Identify which cell holds the provided text, then report its (x, y) central coordinate. 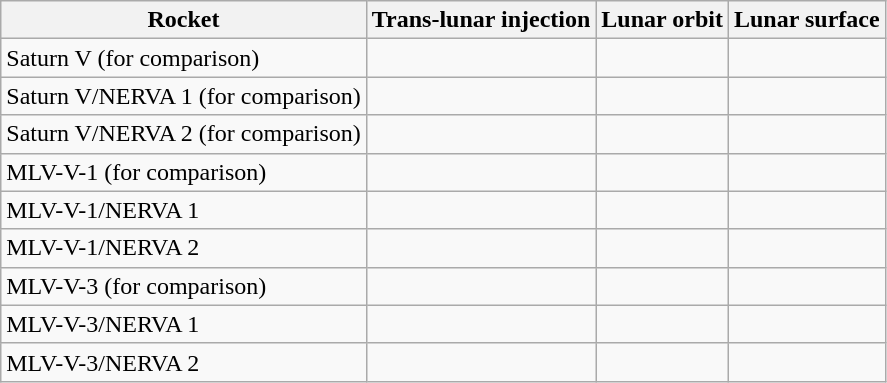
Trans-lunar injection (481, 20)
MLV-V-1 (for comparison) (184, 172)
Saturn V (for comparison) (184, 58)
Rocket (184, 20)
MLV-V-1/NERVA 2 (184, 248)
Lunar surface (806, 20)
MLV-V-3 (for comparison) (184, 286)
Saturn V/NERVA 2 (for comparison) (184, 134)
Saturn V/NERVA 1 (for comparison) (184, 96)
MLV-V-1/NERVA 1 (184, 210)
MLV-V-3/NERVA 1 (184, 324)
Lunar orbit (662, 20)
MLV-V-3/NERVA 2 (184, 362)
